Extract the [x, y] coordinate from the center of the cell holding the provided text.  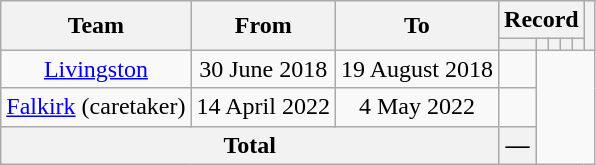
4 May 2022 [416, 107]
Falkirk (caretaker) [96, 107]
Record [542, 20]
— [518, 145]
Livingston [96, 69]
From [263, 26]
To [416, 26]
Team [96, 26]
30 June 2018 [263, 69]
Total [250, 145]
19 August 2018 [416, 69]
14 April 2022 [263, 107]
